From the cell containing the given text, extract its center point as (x, y) coordinate. 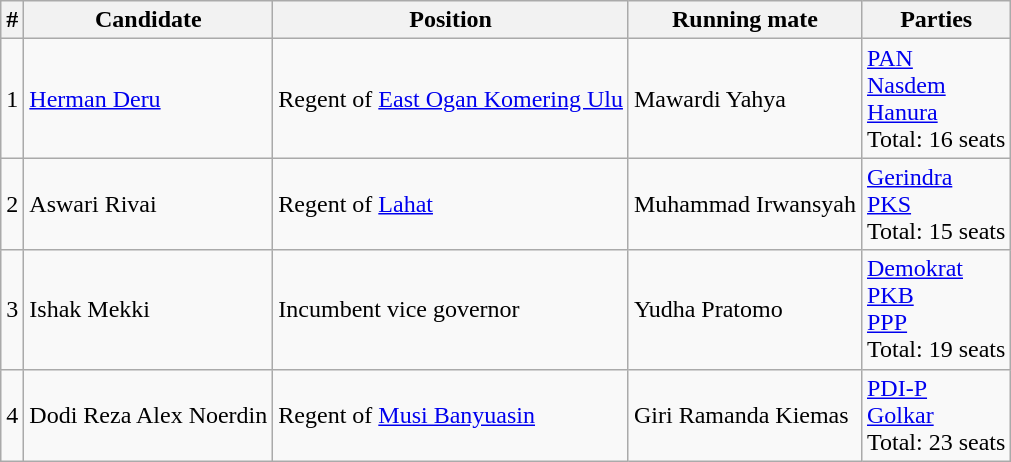
Herman Deru (148, 98)
Incumbent vice governor (451, 310)
Candidate (148, 20)
Regent of East Ogan Komering Ulu (451, 98)
Muhammad Irwansyah (744, 204)
# (12, 20)
Regent of Musi Banyuasin (451, 415)
Yudha Pratomo (744, 310)
PANNasdemHanuraTotal: 16 seats (936, 98)
Position (451, 20)
DemokratPKBPPPTotal: 19 seats (936, 310)
GerindraPKSTotal: 15 seats (936, 204)
Ishak Mekki (148, 310)
Dodi Reza Alex Noerdin (148, 415)
2 (12, 204)
PDI-PGolkarTotal: 23 seats (936, 415)
1 (12, 98)
Regent of Lahat (451, 204)
3 (12, 310)
Aswari Rivai (148, 204)
Giri Ramanda Kiemas (744, 415)
Mawardi Yahya (744, 98)
Running mate (744, 20)
4 (12, 415)
Parties (936, 20)
